Search for the cell housing the specified text and yield its [X, Y] center coordinate. 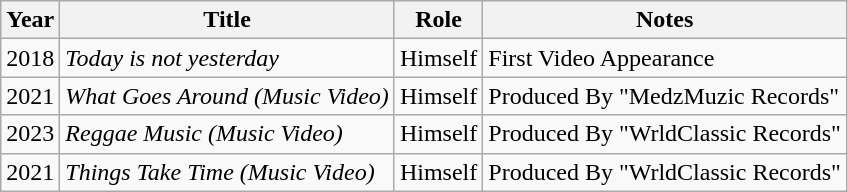
Role [438, 20]
Today is not yesterday [228, 58]
What Goes Around (Music Video) [228, 96]
Title [228, 20]
Produced By "MedzMuzic Records" [665, 96]
2023 [30, 134]
Notes [665, 20]
First Video Appearance [665, 58]
Things Take Time (Music Video) [228, 172]
Reggae Music (Music Video) [228, 134]
Year [30, 20]
2018 [30, 58]
